Capture the cell that displays the provided text and extract its (X, Y) central coordinate. 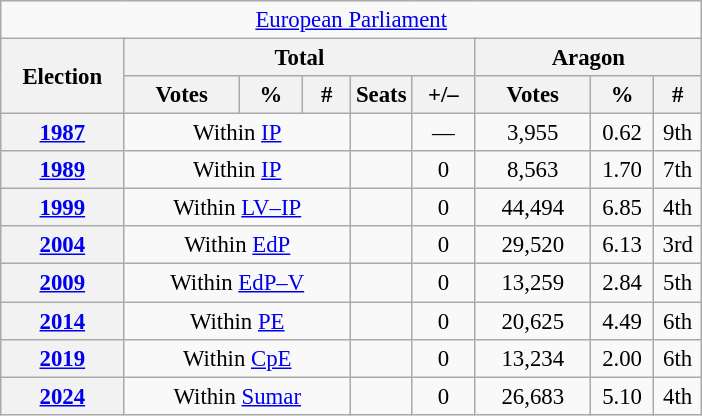
26,683 (533, 396)
Within EdP–V (238, 283)
3,955 (533, 133)
4.49 (622, 321)
13,234 (533, 358)
Election (62, 76)
2024 (62, 396)
European Parliament (352, 20)
2009 (62, 283)
Within CpE (238, 358)
13,259 (533, 283)
20,625 (533, 321)
1989 (62, 170)
Within Sumar (238, 396)
Within PE (238, 321)
44,494 (533, 208)
5th (678, 283)
2019 (62, 358)
29,520 (533, 245)
Total (300, 58)
9th (678, 133)
— (444, 133)
0.62 (622, 133)
8,563 (533, 170)
Seats (382, 95)
+/– (444, 95)
1.70 (622, 170)
5.10 (622, 396)
6.13 (622, 245)
2.84 (622, 283)
Within EdP (238, 245)
3rd (678, 245)
Within LV–IP (238, 208)
1999 (62, 208)
2.00 (622, 358)
7th (678, 170)
2014 (62, 321)
6.85 (622, 208)
Aragon (588, 58)
1987 (62, 133)
2004 (62, 245)
